Return (X, Y) of the center of cell containing provided text 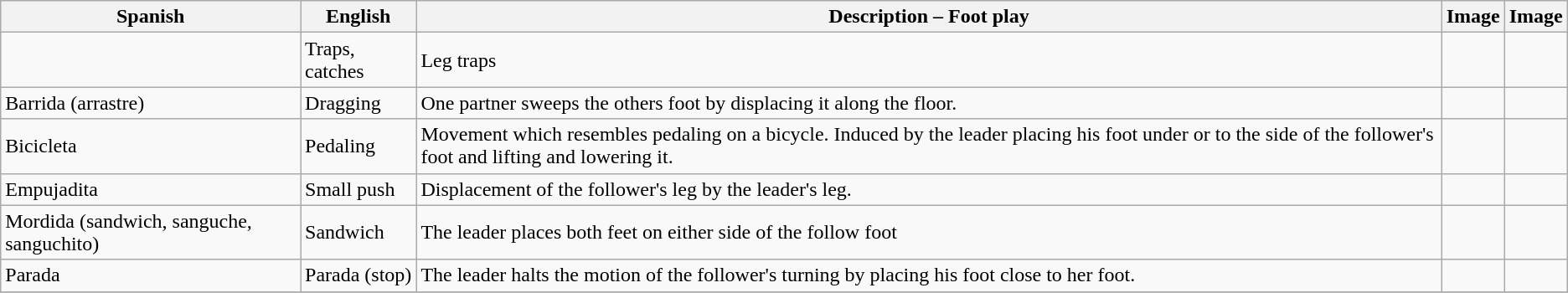
Barrida (arrastre) (151, 103)
One partner sweeps the others foot by displacing it along the floor. (929, 103)
Small push (358, 189)
Displacement of the follower's leg by the leader's leg. (929, 189)
Leg traps (929, 60)
Spanish (151, 17)
Empujadita (151, 189)
The leader halts the motion of the follower's turning by placing his foot close to her foot. (929, 275)
Bicicleta (151, 146)
Sandwich (358, 233)
Pedaling (358, 146)
Mordida (sandwich, sanguche, sanguchito) (151, 233)
Traps, catches (358, 60)
Description – Foot play (929, 17)
The leader places both feet on either side of the follow foot (929, 233)
Parada (151, 275)
Parada (stop) (358, 275)
Dragging (358, 103)
English (358, 17)
